Locate the cell with the specified text and output its [X, Y] center coordinate. 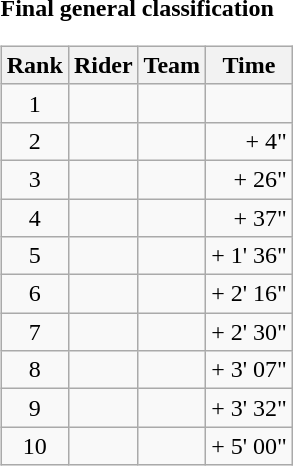
4 [34, 217]
3 [34, 179]
6 [34, 294]
8 [34, 370]
10 [34, 446]
7 [34, 332]
+ 2' 16" [250, 294]
+ 37" [250, 217]
+ 5' 00" [250, 446]
9 [34, 408]
2 [34, 141]
Rider [103, 65]
Team [172, 65]
+ 4" [250, 141]
+ 26" [250, 179]
Time [250, 65]
+ 2' 30" [250, 332]
1 [34, 103]
+ 3' 32" [250, 408]
Rank [34, 65]
+ 3' 07" [250, 370]
+ 1' 36" [250, 256]
5 [34, 256]
